Return the [X, Y] coordinate for the center point of the cell that contains the specified text.  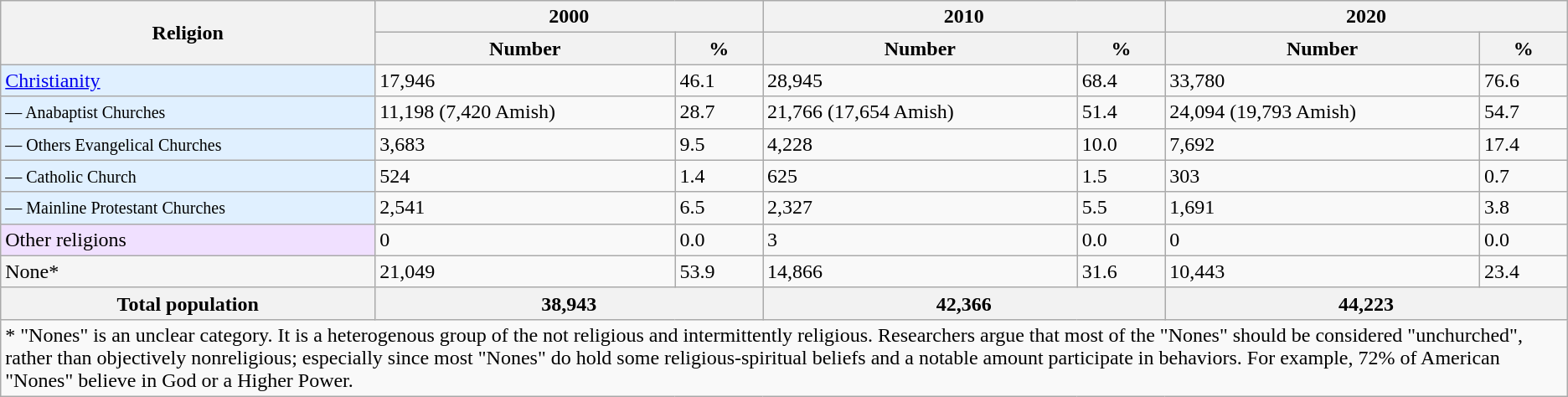
24,094 (19,793 Amish) [1323, 112]
2020 [1366, 17]
5.5 [1121, 208]
51.4 [1121, 112]
Religion [188, 33]
46.1 [719, 80]
1,691 [1323, 208]
7,692 [1323, 144]
31.6 [1121, 271]
— Others Evangelical Churches [188, 144]
3.8 [1523, 208]
3,683 [525, 144]
0.7 [1523, 176]
625 [921, 176]
54.7 [1523, 112]
21,766 (17,654 Amish) [921, 112]
524 [525, 176]
28,945 [921, 80]
None* [188, 271]
2000 [570, 17]
Other religions [188, 240]
— Catholic Church [188, 176]
6.5 [719, 208]
Christianity [188, 80]
— Anabaptist Churches [188, 112]
1.4 [719, 176]
2010 [964, 17]
33,780 [1323, 80]
9.5 [719, 144]
14,866 [921, 271]
303 [1323, 176]
10,443 [1323, 271]
38,943 [570, 303]
17.4 [1523, 144]
68.4 [1121, 80]
10.0 [1121, 144]
23.4 [1523, 271]
Total population [188, 303]
21,049 [525, 271]
53.9 [719, 271]
76.6 [1523, 80]
2,541 [525, 208]
4,228 [921, 144]
1.5 [1121, 176]
17,946 [525, 80]
2,327 [921, 208]
42,366 [964, 303]
28.7 [719, 112]
11,198 (7,420 Amish) [525, 112]
— Mainline Protestant Churches [188, 208]
3 [921, 240]
44,223 [1366, 303]
